Scan for the cell matching the given text and deliver its (X, Y) coordinate at center. 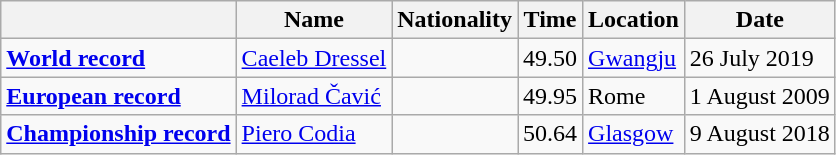
26 July 2019 (760, 58)
Glasgow (634, 134)
Name (314, 20)
Date (760, 20)
Championship record (118, 134)
World record (118, 58)
European record (118, 96)
Time (550, 20)
Piero Codia (314, 134)
1 August 2009 (760, 96)
49.50 (550, 58)
Location (634, 20)
50.64 (550, 134)
Milorad Čavić (314, 96)
9 August 2018 (760, 134)
Gwangju (634, 58)
Caeleb Dressel (314, 58)
Nationality (455, 20)
49.95 (550, 96)
Rome (634, 96)
